Determine the [x, y] coordinate at the center of the cell enclosing the given text.  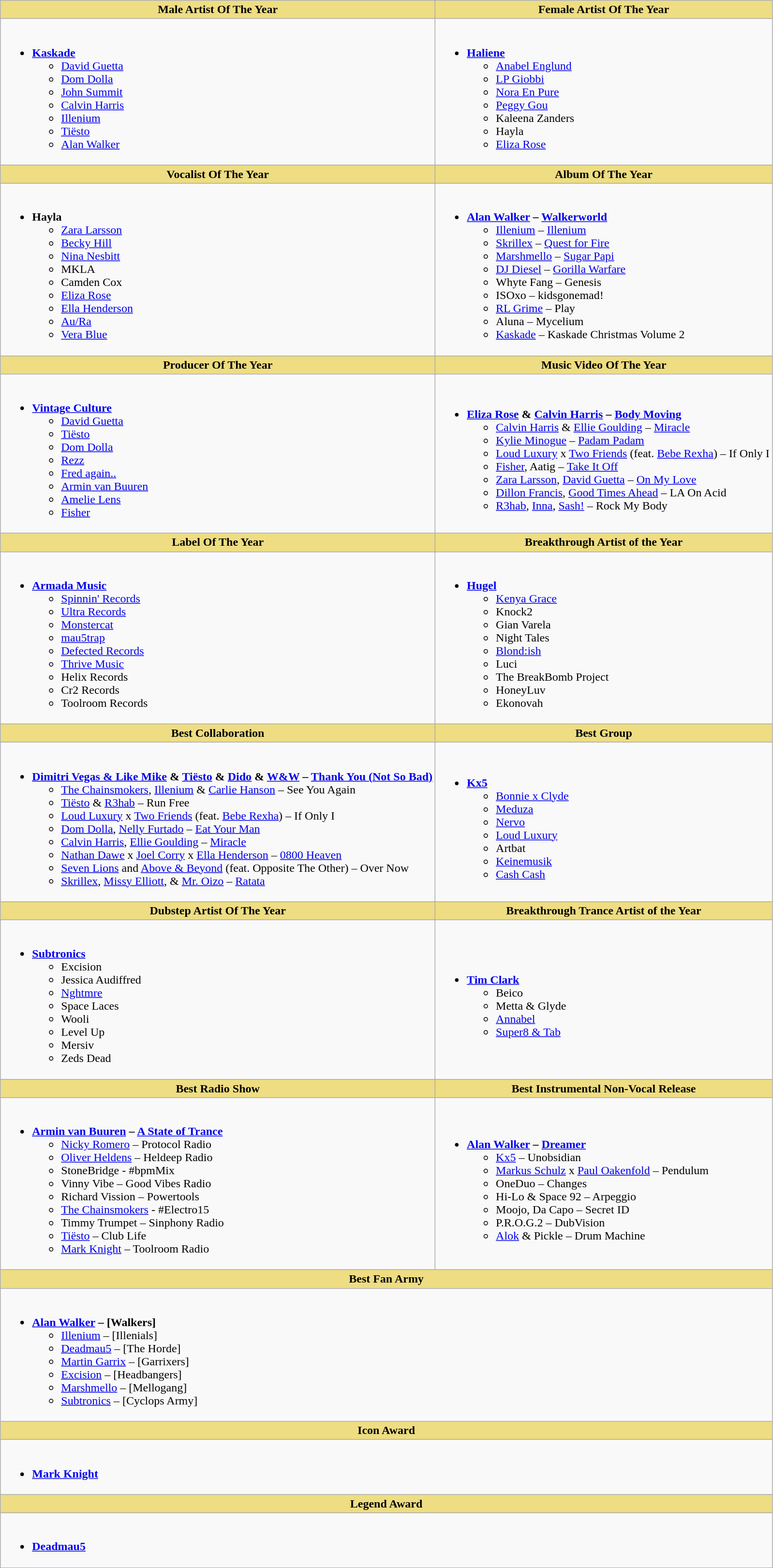
Label Of The Year [218, 542]
HaylaZara LarssonBecky HillNina NesbittMKLACamden CoxEliza RoseElla HendersonAu/RaVera Blue [218, 269]
Kx5Bonnie x ClydeMeduzaNervoLoud LuxuryArtbatKeinemusikCash Cash [604, 821]
Breakthrough Artist of the Year [604, 542]
Album Of The Year [604, 174]
Music Video Of The Year [604, 365]
Armada MusicSpinnin' RecordsUltra RecordsMonstercatmau5trapDefected RecordsThrive MusicHelix RecordsCr2 RecordsToolroom Records [218, 638]
Deadmau5 [386, 1540]
Best Fan Army [386, 1279]
Dubstep Artist Of The Year [218, 911]
HalieneAnabel EnglundLP GiobbiNora En PurePeggy GouKaleena ZandersHaylaEliza Rose [604, 92]
Best Group [604, 733]
KaskadeDavid GuettaDom DollaJohn SummitCalvin HarrisIlleniumTiëstoAlan Walker [218, 92]
Best Collaboration [218, 733]
Vocalist Of The Year [218, 174]
Breakthrough Trance Artist of the Year [604, 911]
SubtronicsExcisionJessica AudiffredNghtmreSpace LacesWooliLevel UpMersivZeds Dead [218, 1000]
Female Artist Of The Year [604, 10]
HugelKenya GraceKnock2Gian VarelaNight TalesBlond:ishLuciThe BreakBomb ProjectHoneyLuvEkonovah [604, 638]
Mark Knight [386, 1467]
Best Instrumental Non-Vocal Release [604, 1088]
Tim ClarkBeicoMetta & GlydeAnnabelSuper8 & Tab [604, 1000]
Producer Of The Year [218, 365]
Vintage CultureDavid GuettaTiëstoDom DollaRezzFred again..Armin van BuurenAmelie LensFisher [218, 454]
Icon Award [386, 1431]
Legend Award [386, 1504]
Best Radio Show [218, 1088]
Male Artist Of The Year [218, 10]
